For the text-containing cell, return its midpoint in (X, Y) coordinate format. 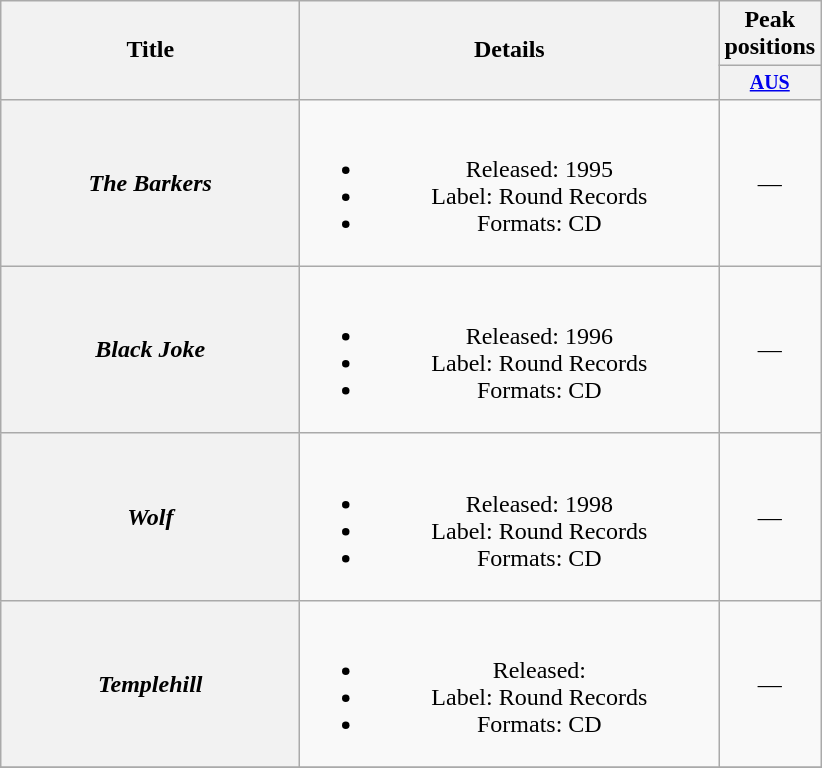
Wolf (150, 516)
Title (150, 50)
Black Joke (150, 350)
Released: 1998Label: Round RecordsFormats: CD (510, 516)
Templehill (150, 684)
AUS (770, 82)
Released: 1995Label: Round RecordsFormats: CD (510, 182)
Details (510, 50)
The Barkers (150, 182)
Peak positions (770, 34)
Released: 1996Label: Round Records Formats: CD (510, 350)
Released:Label: Round RecordsFormats: CD (510, 684)
